Capture the cell that displays the provided text and extract its [X, Y] central coordinate. 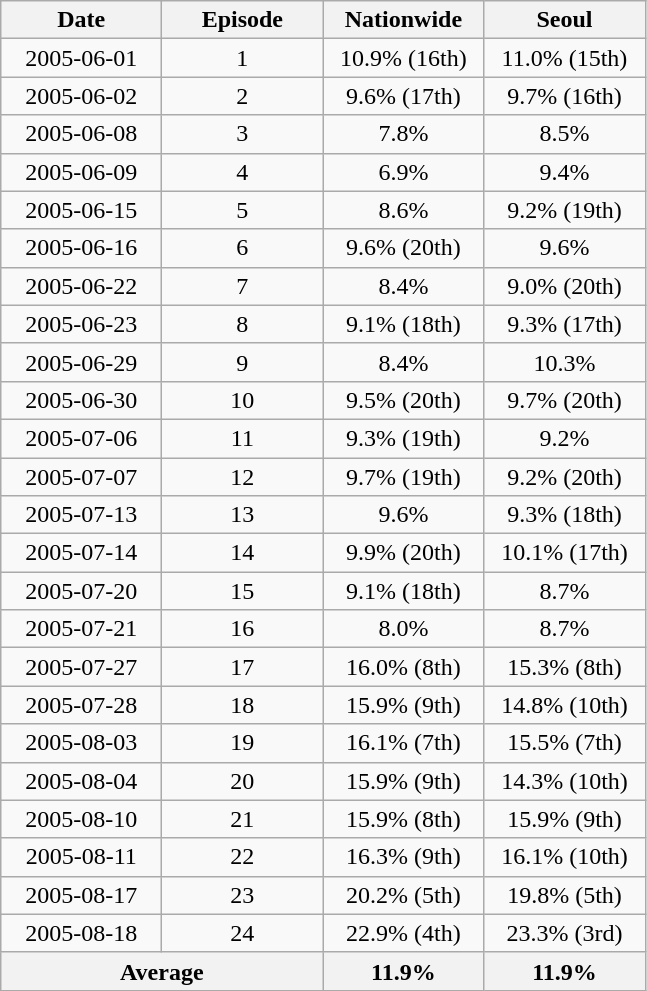
9.7% (19th) [404, 477]
2005-07-28 [82, 705]
2005-08-11 [82, 857]
9.3% (19th) [404, 438]
20.2% (5th) [404, 895]
16.1% (10th) [564, 857]
9.3% (18th) [564, 515]
8 [242, 324]
9.0% (20th) [564, 286]
10.1% (17th) [564, 553]
9.9% (20th) [404, 553]
11.0% (15th) [564, 58]
2005-06-22 [82, 286]
12 [242, 477]
2005-08-04 [82, 781]
2005-07-20 [82, 591]
9 [242, 362]
2005-07-14 [82, 553]
2005-06-29 [82, 362]
2 [242, 96]
9.5% (20th) [404, 400]
8.0% [404, 629]
2005-06-16 [82, 248]
Average [162, 971]
9.2% [564, 438]
5 [242, 210]
8.5% [564, 134]
15.9% (8th) [404, 819]
Nationwide [404, 20]
Seoul [564, 20]
17 [242, 667]
2005-07-13 [82, 515]
2005-08-03 [82, 743]
2005-08-10 [82, 819]
2005-07-06 [82, 438]
21 [242, 819]
9.2% (19th) [564, 210]
16.1% (7th) [404, 743]
18 [242, 705]
9.4% [564, 172]
2005-06-02 [82, 96]
13 [242, 515]
1 [242, 58]
2005-06-01 [82, 58]
15.5% (7th) [564, 743]
9.7% (16th) [564, 96]
20 [242, 781]
19 [242, 743]
3 [242, 134]
10.3% [564, 362]
2005-06-30 [82, 400]
2005-06-15 [82, 210]
9.3% (17th) [564, 324]
Date [82, 20]
15.3% (8th) [564, 667]
2005-08-18 [82, 933]
11 [242, 438]
19.8% (5th) [564, 895]
2005-07-21 [82, 629]
2005-06-08 [82, 134]
23.3% (3rd) [564, 933]
7 [242, 286]
6.9% [404, 172]
6 [242, 248]
2005-06-23 [82, 324]
16 [242, 629]
9.2% (20th) [564, 477]
9.6% (20th) [404, 248]
24 [242, 933]
2005-08-17 [82, 895]
2005-07-27 [82, 667]
9.6% (17th) [404, 96]
9.7% (20th) [564, 400]
2005-07-07 [82, 477]
23 [242, 895]
10 [242, 400]
8.6% [404, 210]
7.8% [404, 134]
14.8% (10th) [564, 705]
15 [242, 591]
14 [242, 553]
16.3% (9th) [404, 857]
Episode [242, 20]
10.9% (16th) [404, 58]
4 [242, 172]
16.0% (8th) [404, 667]
14.3% (10th) [564, 781]
2005-06-09 [82, 172]
22.9% (4th) [404, 933]
22 [242, 857]
